Return the [X, Y] coordinate for the center point of the cell that contains the specified text.  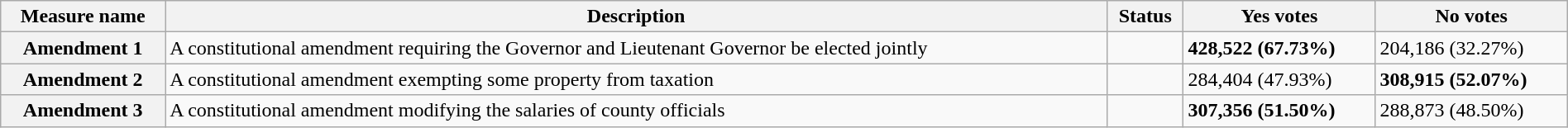
Amendment 3 [83, 111]
Amendment 2 [83, 79]
Status [1145, 17]
Description [637, 17]
A constitutional amendment exempting some property from taxation [637, 79]
Measure name [83, 17]
308,915 (52.07%) [1471, 79]
307,356 (51.50%) [1279, 111]
428,522 (67.73%) [1279, 48]
No votes [1471, 17]
204,186 (32.27%) [1471, 48]
284,404 (47.93%) [1279, 79]
Yes votes [1279, 17]
A constitutional amendment requiring the Governor and Lieutenant Governor be elected jointly [637, 48]
288,873 (48.50%) [1471, 111]
Amendment 1 [83, 48]
A constitutional amendment modifying the salaries of county officials [637, 111]
